Output the (X, Y) coordinate of the center of the cell containing the given text.  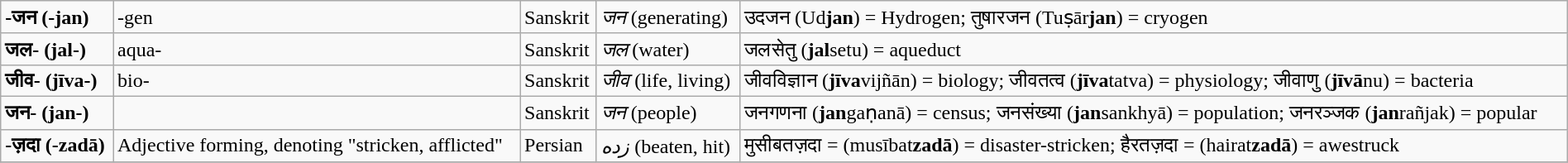
जनगणना (jangaṇanā) = census; जनसंख्या (jansankhyā) = population; जनरञ्जक (janrañjak) = popular (1153, 113)
मुसीबतज़दा = (musībatzadā) = disaster-stricken; हैरतज़दा = (hairatzadā) = awestruck (1153, 146)
उदजन (Udjan) = Hydrogen; तुषारजन (Tuṣārjan) = cryogen (1153, 17)
जीव (life, living) (668, 80)
زده (beaten, hit) (668, 146)
जल (water) (668, 49)
जल- (jal-) (57, 49)
-ज़दा (-zadā) (57, 146)
aqua- (316, 49)
जन- (jan-) (57, 113)
Persian (559, 146)
bio- (316, 80)
जलसेतु (jalsetu) = aqueduct (1153, 49)
जीवविज्ञान (jīvavijñān) = biology; जीवतत्व (jīvatatva) = physiology; जीवाणु (jīvānu) = bacteria (1153, 80)
जन (people) (668, 113)
-जन (-jan) (57, 17)
जन (generating) (668, 17)
Adjective forming, denoting "stricken, afflicted" (316, 146)
जीव- (jīva-) (57, 80)
-gen (316, 17)
